Search for the cell housing the specified text and yield its (x, y) center coordinate. 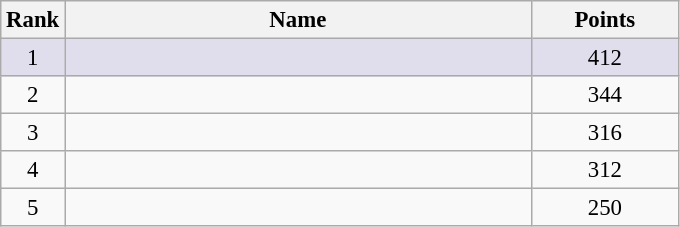
1 (33, 58)
5 (33, 208)
312 (604, 170)
Rank (33, 20)
Points (604, 20)
4 (33, 170)
344 (604, 95)
250 (604, 208)
316 (604, 133)
2 (33, 95)
3 (33, 133)
Name (298, 20)
412 (604, 58)
